For the text-containing cell, return its midpoint in [X, Y] coordinate format. 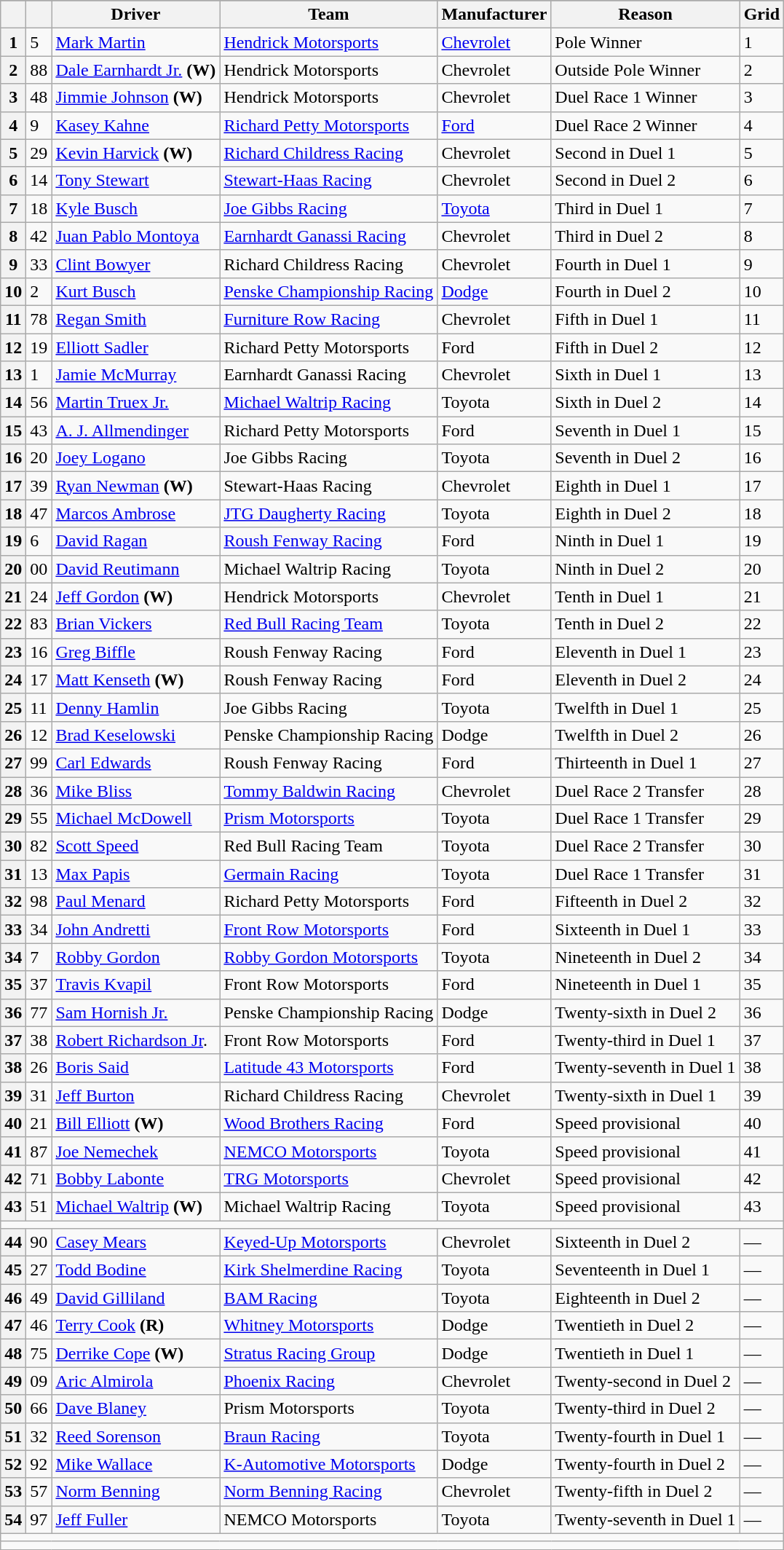
David Ragan [135, 541]
Third in Duel 1 [645, 208]
09 [39, 1381]
Twenty-sixth in Duel 2 [645, 1012]
Nineteenth in Duel 2 [645, 957]
Mike Wallace [135, 1464]
Michael McDowell [135, 819]
66 [39, 1409]
Eleventh in Duel 2 [645, 680]
Jamie McMurray [135, 375]
Mark Martin [135, 42]
57 [39, 1492]
Aric Almirola [135, 1381]
90 [39, 1243]
Carl Edwards [135, 763]
Max Papis [135, 874]
75 [39, 1353]
Team [329, 15]
Latitude 43 Motorsports [329, 1068]
Greg Biffle [135, 652]
56 [39, 403]
Fourth in Duel 2 [645, 291]
53 [13, 1492]
BAM Racing [329, 1298]
Keyed-Up Motorsports [329, 1243]
Elliott Sadler [135, 347]
K-Automotive Motorsports [329, 1464]
Twelfth in Duel 2 [645, 735]
97 [39, 1519]
Boris Said [135, 1068]
82 [39, 846]
Tenth in Duel 2 [645, 624]
David Gilliland [135, 1298]
Twelfth in Duel 1 [645, 707]
Bill Elliott (W) [135, 1123]
54 [13, 1519]
Reed Sorenson [135, 1436]
Fifteenth in Duel 2 [645, 902]
Jimmie Johnson (W) [135, 98]
Grid [761, 15]
Second in Duel 2 [645, 181]
David Reutimann [135, 569]
78 [39, 319]
Kurt Busch [135, 291]
Twenty-third in Duel 2 [645, 1409]
Bobby Labonte [135, 1179]
Brad Keselowski [135, 735]
Seventh in Duel 1 [645, 430]
Twentieth in Duel 2 [645, 1326]
Fourth in Duel 1 [645, 264]
Twentieth in Duel 1 [645, 1353]
Jeff Gordon (W) [135, 597]
Twenty-fifth in Duel 2 [645, 1492]
Ninth in Duel 2 [645, 569]
Seventh in Duel 2 [645, 458]
Tenth in Duel 1 [645, 597]
Jeff Burton [135, 1095]
Matt Kenseth (W) [135, 680]
Eighth in Duel 2 [645, 514]
45 [13, 1270]
Martin Truex Jr. [135, 403]
Reason [645, 15]
Furniture Row Racing [329, 319]
Ninth in Duel 1 [645, 541]
Robby Gordon [135, 957]
A. J. Allmendinger [135, 430]
Wood Brothers Racing [329, 1123]
Sixteenth in Duel 1 [645, 929]
Twenty-fourth in Duel 1 [645, 1436]
Clint Bowyer [135, 264]
44 [13, 1243]
Eleventh in Duel 1 [645, 652]
55 [39, 819]
Phoenix Racing [329, 1381]
Duel Race 2 Winner [645, 125]
Casey Mears [135, 1243]
Regan Smith [135, 319]
Marcos Ambrose [135, 514]
Pole Winner [645, 42]
Joe Nemechek [135, 1151]
Norm Benning [135, 1492]
Kevin Harvick (W) [135, 153]
Seventeenth in Duel 1 [645, 1270]
Robby Gordon Motorsports [329, 957]
Mike Bliss [135, 790]
Thirteenth in Duel 1 [645, 763]
88 [39, 70]
Second in Duel 1 [645, 153]
Nineteenth in Duel 1 [645, 985]
Sixth in Duel 1 [645, 375]
Tommy Baldwin Racing [329, 790]
Michael Waltrip (W) [135, 1206]
Eighth in Duel 1 [645, 486]
Duel Race 1 Winner [645, 98]
52 [13, 1464]
83 [39, 624]
Twenty-sixth in Duel 1 [645, 1095]
Third in Duel 2 [645, 236]
Fifth in Duel 2 [645, 347]
Kasey Kahne [135, 125]
Manufacturer [494, 15]
00 [39, 569]
Scott Speed [135, 846]
Whitney Motorsports [329, 1326]
Robert Richardson Jr. [135, 1040]
Todd Bodine [135, 1270]
Juan Pablo Montoya [135, 236]
Tony Stewart [135, 181]
Terry Cook (R) [135, 1326]
Dale Earnhardt Jr. (W) [135, 70]
Twenty-third in Duel 1 [645, 1040]
Travis Kvapil [135, 985]
Germain Racing [329, 874]
Jeff Fuller [135, 1519]
98 [39, 902]
Norm Benning Racing [329, 1492]
Denny Hamlin [135, 707]
99 [39, 763]
Fifth in Duel 1 [645, 319]
Sixth in Duel 2 [645, 403]
Dave Blaney [135, 1409]
Kirk Shelmerdine Racing [329, 1270]
John Andretti [135, 929]
77 [39, 1012]
Ryan Newman (W) [135, 486]
TRG Motorsports [329, 1179]
Twenty-fourth in Duel 2 [645, 1464]
87 [39, 1151]
Twenty-second in Duel 2 [645, 1381]
JTG Daugherty Racing [329, 514]
92 [39, 1464]
Outside Pole Winner [645, 70]
Sam Hornish Jr. [135, 1012]
Derrike Cope (W) [135, 1353]
Sixteenth in Duel 2 [645, 1243]
Driver [135, 15]
Kyle Busch [135, 208]
50 [13, 1409]
Eighteenth in Duel 2 [645, 1298]
Joey Logano [135, 458]
71 [39, 1179]
Braun Racing [329, 1436]
Brian Vickers [135, 624]
Paul Menard [135, 902]
Stratus Racing Group [329, 1353]
